For the text-containing cell, return its midpoint in (x, y) coordinate format. 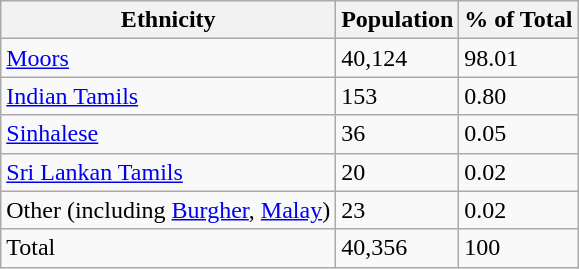
0.05 (518, 134)
Sri Lankan Tamils (168, 172)
Ethnicity (168, 20)
Other (including Burgher, Malay) (168, 210)
Population (398, 20)
0.80 (518, 96)
36 (398, 134)
Total (168, 248)
40,124 (398, 58)
23 (398, 210)
153 (398, 96)
100 (518, 248)
98.01 (518, 58)
% of Total (518, 20)
40,356 (398, 248)
Sinhalese (168, 134)
20 (398, 172)
Moors (168, 58)
Indian Tamils (168, 96)
